Detect which cell encompasses the target text, then output its (X, Y) center coordinate. 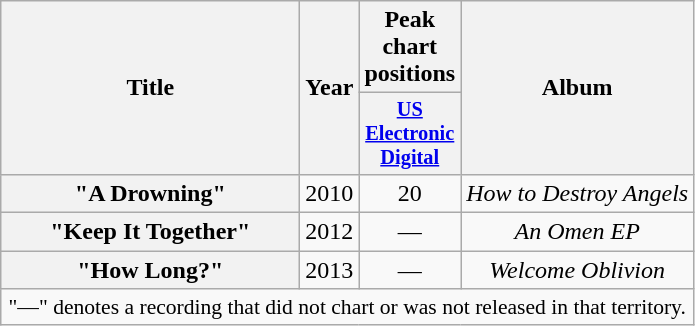
2013 (330, 270)
An Omen EP (578, 232)
20 (410, 193)
"Keep It Together" (150, 232)
Peak chart positions (410, 47)
Year (330, 88)
"How Long?" (150, 270)
Title (150, 88)
Welcome Oblivion (578, 270)
"A Drowning" (150, 193)
Album (578, 88)
USElectronicDigital (410, 134)
2012 (330, 232)
How to Destroy Angels (578, 193)
2010 (330, 193)
"—" denotes a recording that did not chart or was not released in that territory. (348, 307)
